Scan for the cell matching the given text and deliver its (X, Y) coordinate at center. 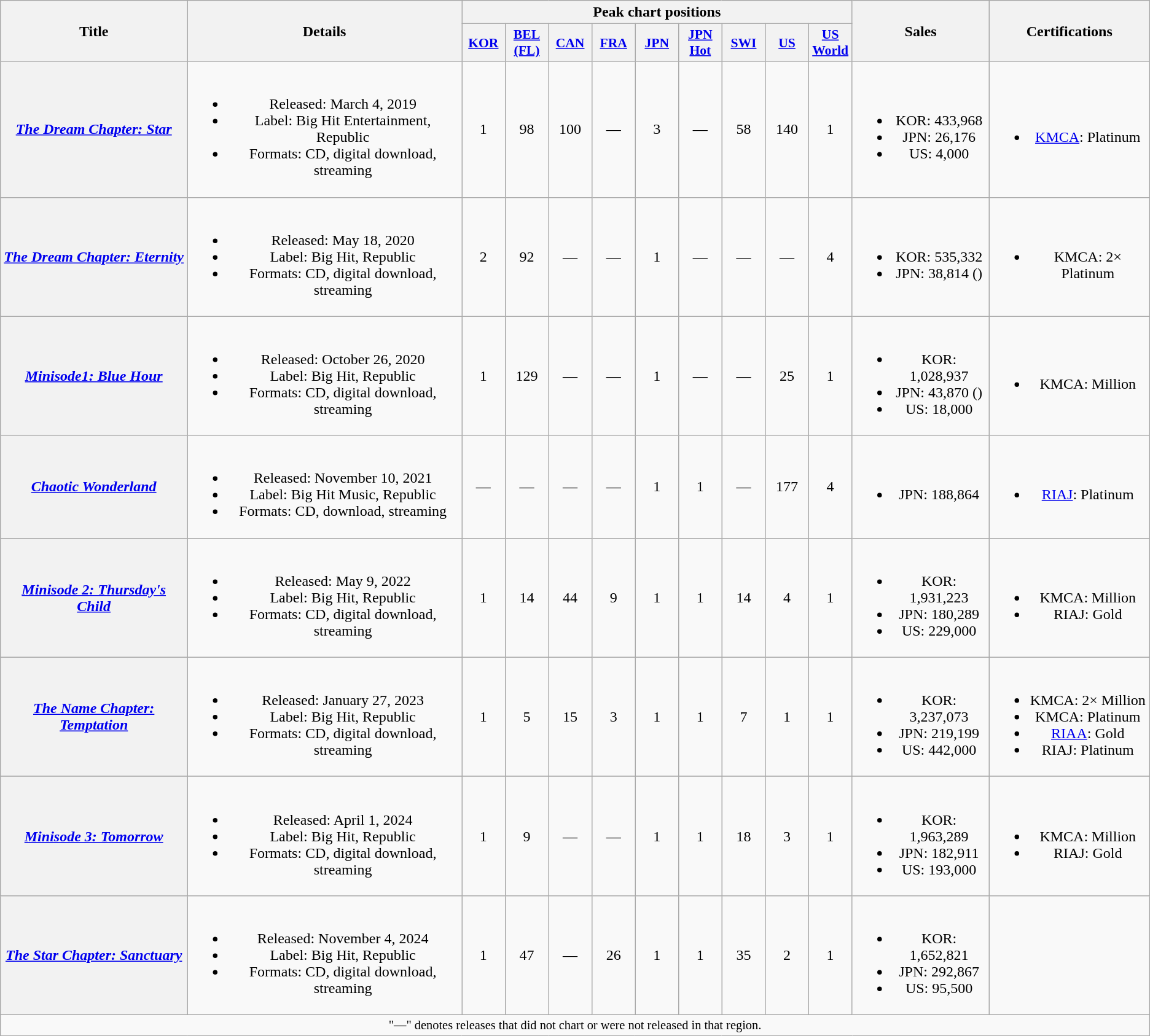
Released: November 10, 2021 Label: Big Hit Music, RepublicFormats: CD, download, streaming (324, 486)
KOR: 433,968JPN: 26,176US: 4,000 (920, 129)
USWorld (831, 43)
Released: May 9, 2022 Label: Big Hit, RepublicFormats: CD, digital download, streaming (324, 598)
Minisode1: Blue Hour (94, 376)
140 (788, 129)
Minisode 2: Thursday's Child (94, 598)
47 (527, 955)
KMCA: Platinum (1069, 129)
25 (788, 376)
JPN: 188,864 (920, 486)
FRA (613, 43)
KOR: 1,963,289JPN: 182,911US: 193,000 (920, 836)
58 (743, 129)
Released: November 4, 2024Label: Big Hit, Republic Formats: CD, digital download, streaming (324, 955)
Title (94, 31)
26 (613, 955)
5 (527, 717)
The Star Chapter: Sanctuary (94, 955)
JPN (657, 43)
Released: March 4, 2019 Label: Big Hit Entertainment, RepublicFormats: CD, digital download, streaming (324, 129)
Sales (920, 31)
Released: April 1, 2024Label: Big Hit, Republic Formats: CD, digital download, streaming (324, 836)
The Name Chapter: Temptation (94, 717)
KOR: 1,028,937JPN: 43,870 ()US: 18,000 (920, 376)
Minisode 3: Tomorrow (94, 836)
98 (527, 129)
44 (570, 598)
JPNHot (700, 43)
RIAJ: Platinum (1069, 486)
KOR (484, 43)
KMCA: 2× MillionKMCA: PlatinumRIAA: GoldRIAJ: Platinum (1069, 717)
92 (527, 257)
7 (743, 717)
The Dream Chapter: Star (94, 129)
129 (527, 376)
US (788, 43)
"—" denotes releases that did not chart or were not released in that region. (575, 1025)
Certifications (1069, 31)
Details (324, 31)
SWI (743, 43)
KOR: 3,237,073JPN: 219,199US: 442,000 (920, 717)
100 (570, 129)
Released: May 18, 2020 Label: Big Hit, RepublicFormats: CD, digital download, streaming (324, 257)
CAN (570, 43)
BEL(FL) (527, 43)
The Dream Chapter: Eternity (94, 257)
15 (570, 717)
KMCA: 2× Platinum (1069, 257)
177 (788, 486)
KOR: 1,652,821JPN: 292,867US: 95,500 (920, 955)
35 (743, 955)
KOR: 1,931,223JPN: 180,289US: 229,000 (920, 598)
Chaotic Wonderland (94, 486)
Peak chart positions (657, 12)
KOR: 535,332JPN: 38,814 () (920, 257)
KMCA: Million (1069, 376)
Released: January 27, 2023 Label: Big Hit, RepublicFormats: CD, digital download, streaming (324, 717)
Released: October 26, 2020 Label: Big Hit, RepublicFormats: CD, digital download, streaming (324, 376)
18 (743, 836)
